From the cell containing the given text, extract its center point as [x, y] coordinate. 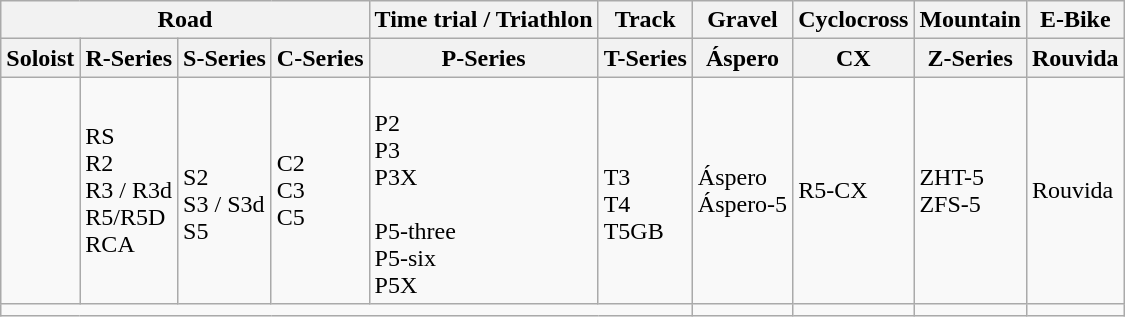
P2P3P3XP5-threeP5-sixP5X [484, 190]
P-Series [484, 58]
Soloist [40, 58]
S2S3 / S3dS5 [225, 190]
T3 T4T5GB [645, 190]
ZHT-5ZFS-5 [970, 190]
Track [645, 20]
ÁsperoÁspero-5 [742, 190]
R-Series [129, 58]
Áspero [742, 58]
CX [854, 58]
C2C3C5 [320, 190]
Z-Series [970, 58]
Time trial / Triathlon [484, 20]
RS R2R3 / R3dR5/R5DRCA [129, 190]
T-Series [645, 58]
E-Bike [1075, 20]
Cyclocross [854, 20]
R5-CX [854, 190]
Mountain [970, 20]
C-Series [320, 58]
Road [185, 20]
Gravel [742, 20]
S-Series [225, 58]
